Capture the cell that displays the provided text and extract its (X, Y) central coordinate. 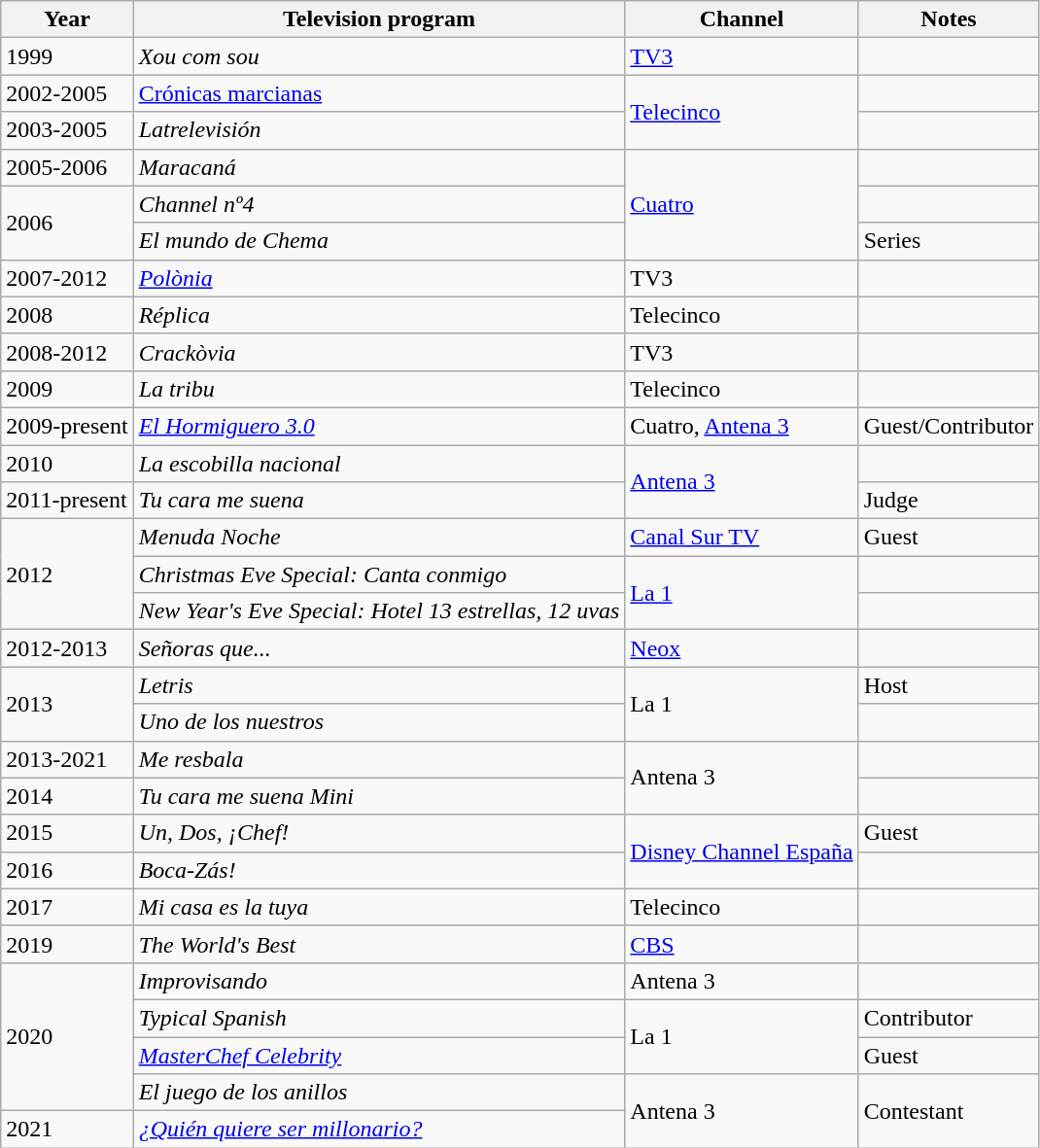
Tu cara me suena Mini (379, 796)
Channel (742, 19)
Señoras que... (379, 648)
Menuda Noche (379, 538)
Crónicas marcianas (379, 93)
2008-2012 (67, 352)
¿Quién quiere ser millonario? (379, 1130)
2019 (67, 944)
Mi casa es la tuya (379, 907)
2011-present (67, 501)
La tribu (379, 389)
Un, Dos, ¡Chef! (379, 833)
Tu cara me suena (379, 501)
2008 (67, 315)
New Year's Eve Special: Hotel 13 estrellas, 12 uvas (379, 611)
2017 (67, 907)
Cuatro (742, 204)
Letris (379, 685)
Disney Channel España (742, 852)
Contestant (949, 1111)
Latrelevisión (379, 130)
Guest/Contributor (949, 426)
La escobilla nacional (379, 464)
The World's Best (379, 944)
2009-present (67, 426)
Notes (949, 19)
Boca-Zás! (379, 870)
Channel nº4 (379, 204)
2009 (67, 389)
Uno de los nuestros (379, 722)
Maracaná (379, 167)
Judge (949, 501)
2013-2021 (67, 759)
Polònia (379, 278)
2012-2013 (67, 648)
Improvisando (379, 981)
Canal Sur TV (742, 538)
2015 (67, 833)
El juego de los anillos (379, 1093)
El mundo de Chema (379, 241)
2006 (67, 223)
2002-2005 (67, 93)
Réplica (379, 315)
2007-2012 (67, 278)
2020 (67, 1036)
2010 (67, 464)
CBS (742, 944)
Series (949, 241)
Crackòvia (379, 352)
Television program (379, 19)
2014 (67, 796)
Christmas Eve Special: Canta conmigo (379, 574)
Host (949, 685)
MasterChef Celebrity (379, 1055)
2003-2005 (67, 130)
Contributor (949, 1018)
Neox (742, 648)
Xou com sou (379, 56)
Year (67, 19)
2005-2006 (67, 167)
1999 (67, 56)
El Hormiguero 3.0 (379, 426)
2016 (67, 870)
Cuatro, Antena 3 (742, 426)
Typical Spanish (379, 1018)
Me resbala (379, 759)
2012 (67, 574)
2013 (67, 704)
2021 (67, 1130)
